Output the [X, Y] coordinate of the center of the cell containing the given text.  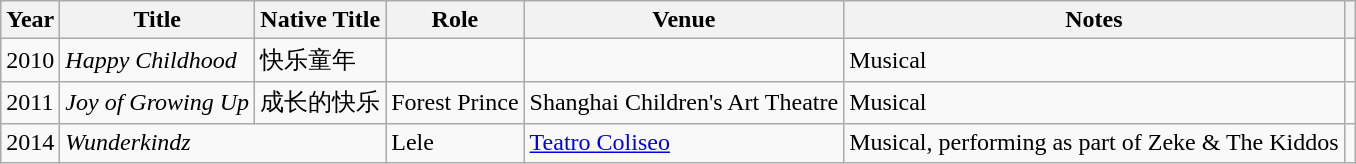
Teatro Coliseo [684, 143]
Joy of Growing Up [158, 102]
Musical, performing as part of Zeke & The Kiddos [1094, 143]
Role [455, 20]
Lele [455, 143]
2010 [30, 60]
Year [30, 20]
Native Title [320, 20]
Title [158, 20]
2014 [30, 143]
成长的快乐 [320, 102]
2011 [30, 102]
Notes [1094, 20]
Venue [684, 20]
快乐童年 [320, 60]
Forest Prince [455, 102]
Wunderkindz [223, 143]
Shanghai Children's Art Theatre [684, 102]
Happy Childhood [158, 60]
